Detect which cell encompasses the target text, then output its (x, y) center coordinate. 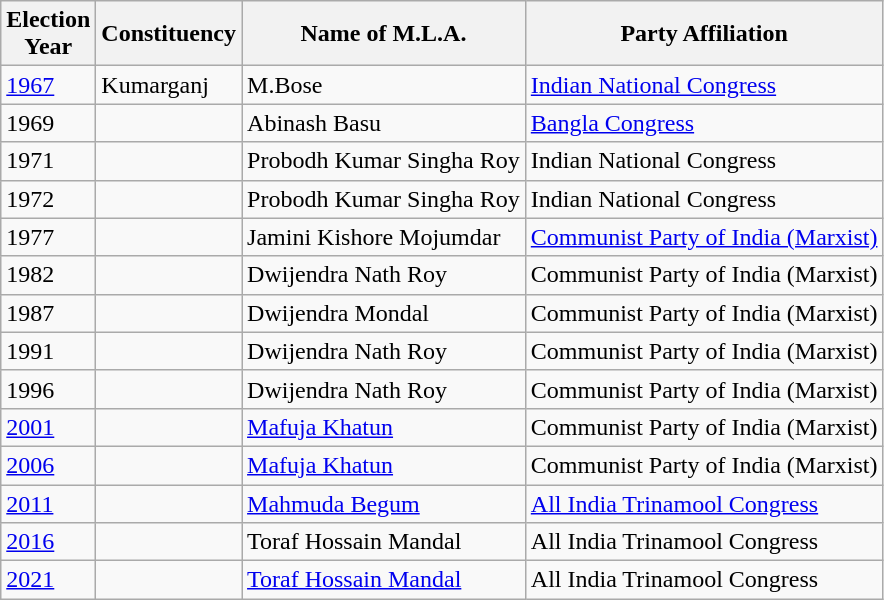
1996 (48, 389)
2011 (48, 503)
1972 (48, 199)
Bangla Congress (704, 123)
1969 (48, 123)
Jamini Kishore Mojumdar (384, 237)
1982 (48, 275)
Constituency (169, 34)
2006 (48, 465)
Election Year (48, 34)
1987 (48, 313)
Party Affiliation (704, 34)
1991 (48, 351)
Dwijendra Mondal (384, 313)
1971 (48, 161)
2016 (48, 542)
Name of M.L.A. (384, 34)
Kumarganj (169, 85)
Mahmuda Begum (384, 503)
1977 (48, 237)
2021 (48, 580)
2001 (48, 427)
1967 (48, 85)
M.Bose (384, 85)
Abinash Basu (384, 123)
